Return the [x, y] coordinate for the center point of the cell that contains the specified text.  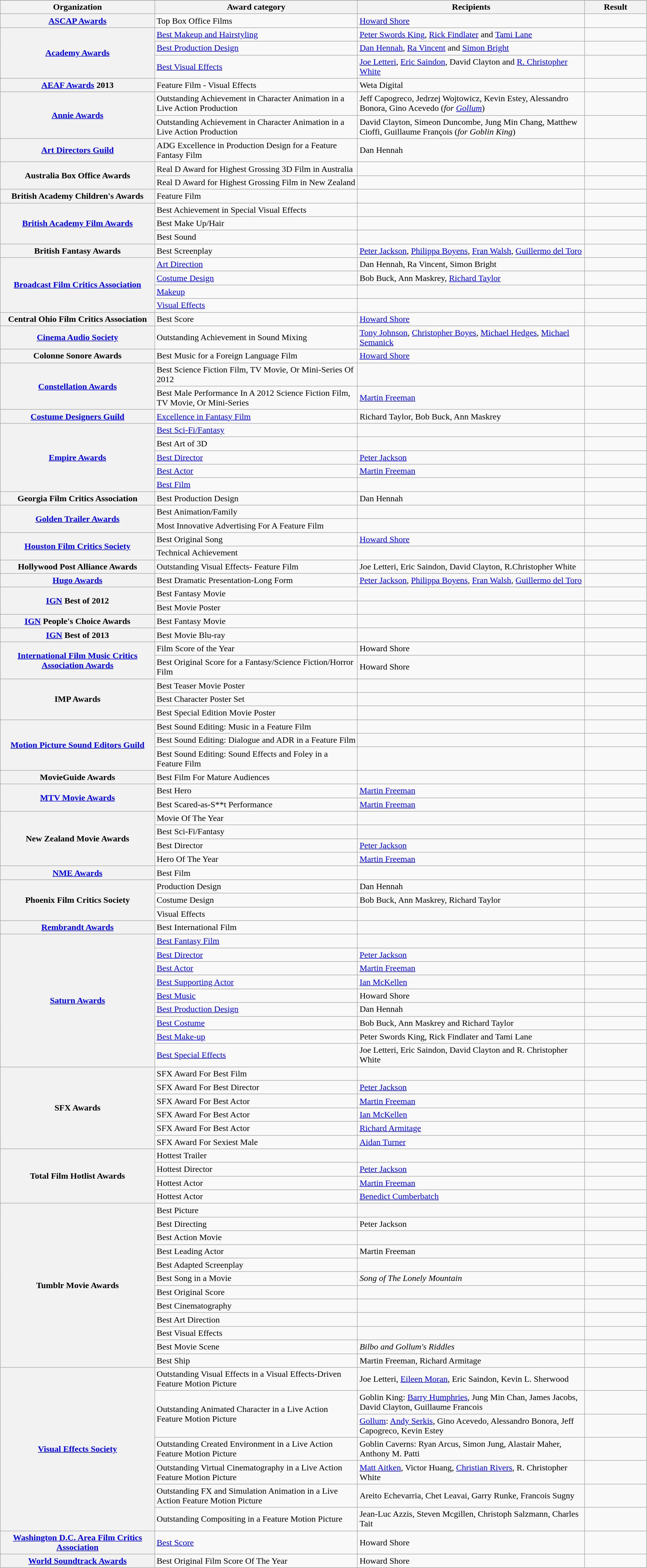
Cinema Audio Society [78, 337]
Best Music for a Foreign Language Film [256, 356]
Outstanding FX and Simulation Animation in a Live Action Feature Motion Picture [256, 1496]
Best Movie Poster [256, 607]
Art Direction [256, 264]
Jean-Luc Azzis, Steven Mcgillen, Christoph Salzmann, Charles Tait [471, 1519]
Best Art Direction [256, 1319]
ADG Excellence in Production Design for a Feature Fantasy Film [256, 150]
Film Score of the Year [256, 648]
Rembrandt Awards [78, 928]
Outstanding Animated Character in a Live Action Feature Motion Picture [256, 1414]
SFX Award For Best Film [256, 1074]
Tony Johnson, Christopher Boyes, Michael Hedges, Michael Semanick [471, 337]
Recipients [471, 7]
Best Picture [256, 1210]
Makeup [256, 292]
Best Original Film Score Of The Year [256, 1561]
Outstanding Created Environment in a Live Action Feature Motion Picture [256, 1449]
Best Music [256, 996]
Best Character Poster Set [256, 699]
Best Make Up/Hair [256, 224]
Best Teaser Movie Poster [256, 686]
Constellation Awards [78, 386]
Best Supporting Actor [256, 982]
Best Screenplay [256, 251]
Movie Of The Year [256, 818]
Best Makeup and Hairstyling [256, 34]
Jeff Capogreco, Jedrzej Wojtowicz, Kevin Estey, Alessandro Bonora, Gino Acevedo (for Gollum) [471, 103]
World Soundtrack Awards [78, 1561]
Best Action Movie [256, 1238]
Feature Film - Visual Effects [256, 85]
Hugo Awards [78, 580]
Joe Letteri, Eric Saindon, David Clayton, R.Christopher White [471, 567]
AEAF Awards 2013 [78, 85]
Best Cinematography [256, 1306]
Best Original Song [256, 539]
Award category [256, 7]
NME Awards [78, 873]
Dan Hennah, Ra Vincent and Simon Bright [471, 48]
Bilbo and Gollum's Riddles [471, 1347]
Richard Armitage [471, 1128]
Best Sound Editing: Dialogue and ADR in a Feature Film [256, 740]
Best Adapted Screenplay [256, 1265]
Georgia Film Critics Association [78, 498]
Goblin Caverns: Ryan Arcus, Simon Jung, Alastair Maher, Anthony M. Patti [471, 1449]
Empire Awards [78, 457]
Costume Designers Guild [78, 416]
IGN Best of 2012 [78, 601]
SFX Award For Sexiest Male [256, 1142]
Best Art of 3D [256, 443]
Best Movie Blu-ray [256, 635]
Gollum: Andy Serkis, Gino Acevedo, Alessandro Bonora, Jeff Capogreco, Kevin Estey [471, 1426]
Best Original Score for a Fantasy/Science Fiction/Horror Film [256, 667]
Broadcast Film Critics Association [78, 285]
Best Leading Actor [256, 1251]
David Clayton, Simeon Duncombe, Jung Min Chang, Matthew Cioffi, Guillaume François (for Goblin King) [471, 127]
British Fantasy Awards [78, 251]
Best Special Edition Movie Poster [256, 713]
Outstanding Visual Effects in a Visual Effects-Driven Feature Motion Picture [256, 1379]
Technical Achievement [256, 553]
Aidan Turner [471, 1142]
Song of The Lonely Mountain [471, 1278]
Hero Of The Year [256, 859]
Bob Buck, Ann Maskrey and Richard Taylor [471, 1023]
Hottest Trailer [256, 1156]
British Academy Film Awards [78, 224]
Saturn Awards [78, 1001]
Real D Award for Highest Grossing 3D Film in Australia [256, 169]
Real D Award for Highest Grossing Film in New Zealand [256, 182]
Outstanding Virtual Cinematography in a Live Action Feature Motion Picture [256, 1473]
Best Sound Editing: Sound Effects and Foley in a Feature Film [256, 759]
Areito Echevarria, Chet Leavai, Garry Runke, Francois Sugny [471, 1496]
Excellence in Fantasy Film [256, 416]
Best International Film [256, 928]
Richard Taylor, Bob Buck, Ann Maskrey [471, 416]
Best Ship [256, 1360]
Golden Trailer Awards [78, 519]
Best Science Fiction Film, TV Movie, Or Mini-Series Of 2012 [256, 375]
Outstanding Achievement in Sound Mixing [256, 337]
Benedict Cumberbatch [471, 1197]
ASCAP Awards [78, 21]
Best Fantasy Film [256, 941]
Best Song in a Movie [256, 1278]
Best Sound [256, 237]
Feature Film [256, 196]
Hottest Director [256, 1169]
Best Original Score [256, 1292]
MTV Movie Awards [78, 798]
Matt Aitken, Victor Huang, Christian Rivers, R. Christopher White [471, 1473]
British Academy Children's Awards [78, 196]
Total Film Hotlist Awards [78, 1176]
International Film Music Critics Association Awards [78, 660]
Australia Box Office Awards [78, 175]
Best Male Performance In A 2012 Science Fiction Film, TV Movie, Or Mini-Series [256, 398]
Best Sound Editing: Music in a Feature Film [256, 727]
Goblin King: Barry Humphries, Jung Min Chan, James Jacobs, David Clayton, Guillaume Francois [471, 1402]
Art Directors Guild [78, 150]
Tumblr Movie Awards [78, 1285]
Organization [78, 7]
Best Costume [256, 1023]
Joe Letteri, Eileen Moran, Eric Saindon, Kevin L. Sherwood [471, 1379]
IGN People's Choice Awards [78, 621]
Best Movie Scene [256, 1347]
Best Hero [256, 791]
Production Design [256, 886]
Academy Awards [78, 53]
Central Ohio Film Critics Association [78, 319]
Outstanding Compositing in a Feature Motion Picture [256, 1519]
Best Film For Mature Audiences [256, 777]
Houston Film Critics Society [78, 546]
IMP Awards [78, 699]
Best Achievement in Special Visual Effects [256, 210]
SFX Awards [78, 1108]
New Zealand Movie Awards [78, 839]
Washington D.C. Area Film Critics Association [78, 1542]
IGN Best of 2013 [78, 635]
Motion Picture Sound Editors Guild [78, 745]
Martin Freeman, Richard Armitage [471, 1360]
Weta Digital [471, 85]
Phoenix Film Critics Society [78, 900]
Best Dramatic Presentation-Long Form [256, 580]
Best Directing [256, 1224]
Colonne Sonore Awards [78, 356]
Best Scared-as-S**t Performance [256, 804]
SFX Award For Best Director [256, 1087]
Visual Effects Society [78, 1449]
Best Animation/Family [256, 512]
Top Box Office Films [256, 21]
Best Make-up [256, 1037]
Best Special Effects [256, 1055]
Outstanding Visual Effects- Feature Film [256, 567]
Dan Hennah, Ra Vincent, Simon Bright [471, 264]
Annie Awards [78, 115]
Result [615, 7]
MovieGuide Awards [78, 777]
Most Innovative Advertising For A Feature Film [256, 526]
Hollywood Post Alliance Awards [78, 567]
